From the cell containing the given text, extract its center point as [x, y] coordinate. 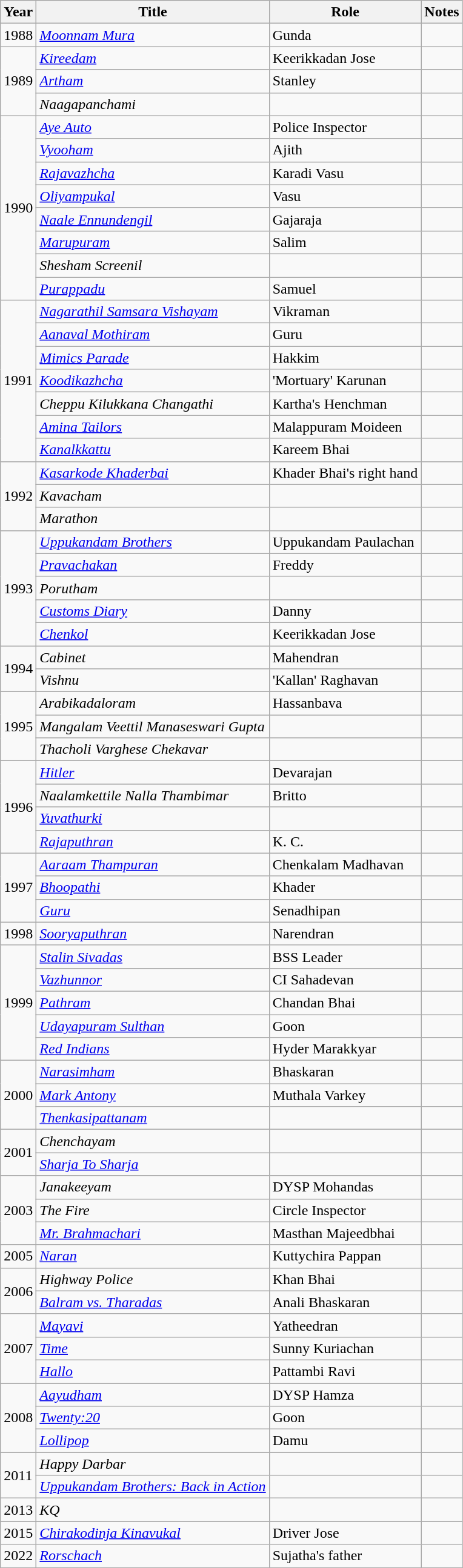
Kuttychira Pappan [345, 1256]
Gunda [345, 35]
Chirakodinja Kinavukal [153, 1533]
Yatheedran [345, 1325]
Cabinet [153, 657]
Highway Police [153, 1279]
Devarajan [345, 772]
Mahendran [345, 657]
Hitler [153, 772]
Malappuram Moideen [345, 427]
Cheppu Kilukkana Changathi [153, 404]
DYSP Mohandas [345, 1187]
2006 [18, 1291]
Notes [442, 12]
Mr. Brahmachari [153, 1233]
Sujatha's father [345, 1556]
1999 [18, 1003]
Karadi Vasu [345, 173]
Khader [345, 888]
2005 [18, 1256]
Pattambi Ravi [345, 1371]
Vasu [345, 196]
Salim [345, 242]
2003 [18, 1210]
Masthan Majeedbhai [345, 1233]
2007 [18, 1348]
Rajaputhran [153, 842]
1994 [18, 668]
Sunny Kuriachan [345, 1348]
Thenkasipattanam [153, 1118]
Samuel [345, 289]
BSS Leader [345, 957]
2008 [18, 1417]
2015 [18, 1533]
Danny [345, 611]
Muthala Varkey [345, 1095]
Circle Inspector [345, 1210]
Artham [153, 81]
Kasarkode Khaderbai [153, 473]
DYSP Hamza [345, 1394]
Naalamkettile Nalla Thambimar [153, 796]
1993 [18, 588]
Naagapanchami [153, 104]
Hallo [153, 1371]
KQ [153, 1510]
Koodikazhcha [153, 381]
Amina Tailors [153, 427]
Year [18, 12]
Britto [345, 796]
CI Sahadevan [345, 980]
Kavacham [153, 496]
The Fire [153, 1210]
Oliyampukal [153, 196]
Ajith [345, 150]
Porutham [153, 588]
Khan Bhai [345, 1279]
1997 [18, 888]
2013 [18, 1510]
Mangalam Veettil Manaseswari Gupta [153, 726]
Aayudham [153, 1394]
Hyder Marakkyar [345, 1049]
2001 [18, 1153]
Narendran [345, 934]
Twenty:20 [153, 1418]
Kartha's Henchman [345, 404]
Rorschach [153, 1556]
Anali Bhaskaran [345, 1302]
Title [153, 12]
Sooryaputhran [153, 934]
Purappadu [153, 289]
Yuvathurki [153, 819]
Stalin Sivadas [153, 957]
Marupuram [153, 242]
Lollipop [153, 1441]
Naale Ennundengil [153, 219]
Chandan Bhai [345, 1003]
1989 [18, 81]
Aanaval Mothiram [153, 335]
1996 [18, 807]
Chenkol [153, 634]
Bhoopathi [153, 888]
Vazhunnor [153, 980]
1998 [18, 934]
Role [345, 12]
Kareem Bhai [345, 450]
Hakkim [345, 358]
Gajaraja [345, 219]
Bhaskaran [345, 1072]
Senadhipan [345, 911]
Stanley [345, 81]
2000 [18, 1095]
1992 [18, 496]
Udayapuram Sulthan [153, 1026]
Damu [345, 1441]
2022 [18, 1556]
Chenchayam [153, 1141]
Kanalkkattu [153, 450]
Rajavazhcha [153, 173]
Janakeeyam [153, 1187]
Khader Bhai's right hand [345, 473]
'Mortuary' Karunan [345, 381]
Vikraman [345, 312]
Red Indians [153, 1049]
Freddy [345, 565]
Pravachakan [153, 565]
1991 [18, 381]
Aye Auto [153, 127]
Naran [153, 1256]
2011 [18, 1475]
K. C. [345, 842]
Mimics Parade [153, 358]
Uppukandam Brothers [153, 542]
Vyooham [153, 150]
1995 [18, 726]
Hassanbava [345, 703]
Pathram [153, 1003]
Moonnam Mura [153, 35]
1990 [18, 208]
Uppukandam Brothers: Back in Action [153, 1487]
Mark Antony [153, 1095]
Mayavi [153, 1325]
Police Inspector [345, 127]
Aaraam Thampuran [153, 865]
Narasimham [153, 1072]
Time [153, 1348]
Uppukandam Paulachan [345, 542]
Thacholi Varghese Chekavar [153, 749]
Sharja To Sharja [153, 1164]
Customs Diary [153, 611]
Vishnu [153, 680]
Kireedam [153, 58]
Happy Darbar [153, 1464]
Marathon [153, 519]
1988 [18, 35]
Arabikadaloram [153, 703]
Chenkalam Madhavan [345, 865]
Driver Jose [345, 1533]
Shesham Screenil [153, 265]
Balram vs. Tharadas [153, 1302]
Nagarathil Samsara Vishayam [153, 312]
'Kallan' Raghavan [345, 680]
